Output the (X, Y) coordinate of the center of the cell containing the given text.  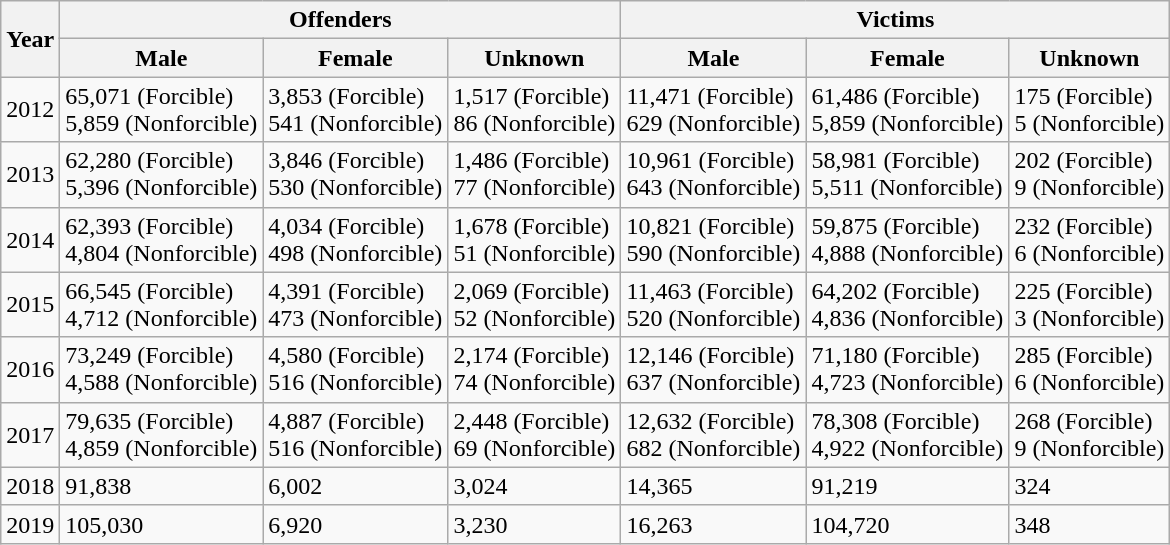
Victims (896, 20)
12,632 (Forcible)682 (Nonforcible) (714, 434)
Year (30, 39)
2012 (30, 110)
11,471 (Forcible)629 (Nonforcible) (714, 110)
2,174 (Forcible)74 (Nonforcible) (534, 370)
2019 (30, 524)
348 (1090, 524)
4,887 (Forcible)516 (Nonforcible) (356, 434)
202 (Forcible)9 (Nonforcible) (1090, 174)
62,280 (Forcible)5,396 (Nonforcible) (162, 174)
91,219 (908, 486)
64,202 (Forcible)4,836 (Nonforcible) (908, 304)
225 (Forcible)3 (Nonforcible) (1090, 304)
2013 (30, 174)
2016 (30, 370)
105,030 (162, 524)
2017 (30, 434)
2,069 (Forcible)52 (Nonforcible) (534, 304)
1,678 (Forcible)51 (Nonforcible) (534, 240)
73,249 (Forcible)4,588 (Nonforcible) (162, 370)
268 (Forcible)9 (Nonforcible) (1090, 434)
1,517 (Forcible)86 (Nonforcible) (534, 110)
12,146 (Forcible)637 (Nonforcible) (714, 370)
78,308 (Forcible)4,922 (Nonforcible) (908, 434)
2014 (30, 240)
104,720 (908, 524)
3,024 (534, 486)
79,635 (Forcible)4,859 (Nonforcible) (162, 434)
1,486 (Forcible)77 (Nonforcible) (534, 174)
58,981 (Forcible)5,511 (Nonforcible) (908, 174)
175 (Forcible)5 (Nonforcible) (1090, 110)
4,580 (Forcible)516 (Nonforcible) (356, 370)
3,846 (Forcible)530 (Nonforcible) (356, 174)
232 (Forcible)6 (Nonforcible) (1090, 240)
6,920 (356, 524)
2018 (30, 486)
2015 (30, 304)
2,448 (Forcible)69 (Nonforcible) (534, 434)
65,071 (Forcible)5,859 (Nonforcible) (162, 110)
285 (Forcible)6 (Nonforcible) (1090, 370)
71,180 (Forcible)4,723 (Nonforcible) (908, 370)
4,034 (Forcible)498 (Nonforcible) (356, 240)
Offenders (340, 20)
324 (1090, 486)
61,486 (Forcible)5,859 (Nonforcible) (908, 110)
16,263 (714, 524)
6,002 (356, 486)
3,853 (Forcible)541 (Nonforcible) (356, 110)
59,875 (Forcible)4,888 (Nonforcible) (908, 240)
3,230 (534, 524)
10,961 (Forcible)643 (Nonforcible) (714, 174)
14,365 (714, 486)
66,545 (Forcible)4,712 (Nonforcible) (162, 304)
62,393 (Forcible)4,804 (Nonforcible) (162, 240)
91,838 (162, 486)
11,463 (Forcible)520 (Nonforcible) (714, 304)
10,821 (Forcible)590 (Nonforcible) (714, 240)
4,391 (Forcible)473 (Nonforcible) (356, 304)
